Locate the cell with the specified text and output its [X, Y] center coordinate. 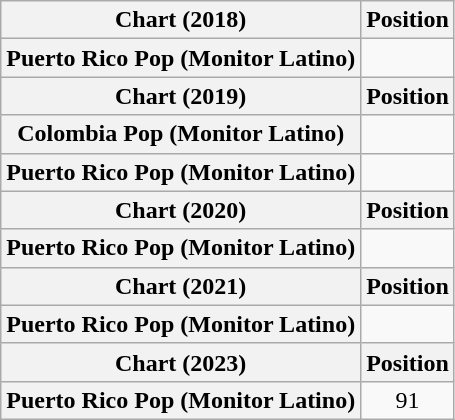
Chart (2021) [181, 286]
Colombia Pop (Monitor Latino) [181, 134]
Chart (2019) [181, 96]
Chart (2018) [181, 20]
91 [408, 400]
Chart (2020) [181, 210]
Chart (2023) [181, 362]
